Search for the cell housing the specified text and yield its (X, Y) center coordinate. 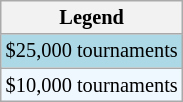
$10,000 tournaments (92, 85)
Legend (92, 17)
$25,000 tournaments (92, 51)
